Identify which cell holds the provided text, then report its (X, Y) central coordinate. 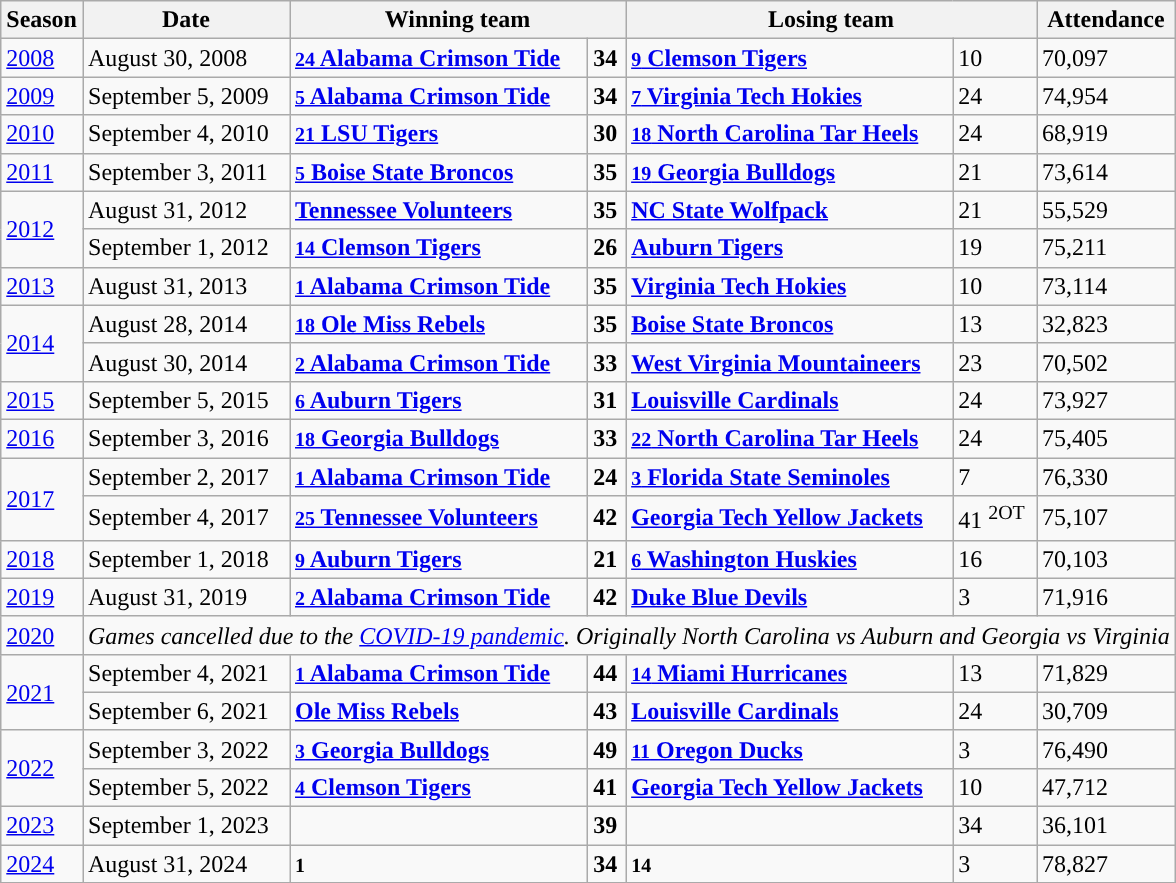
August 28, 2014 (186, 324)
44 (607, 673)
Auburn Tigers (790, 248)
September 1, 2012 (186, 248)
September 2, 2017 (186, 477)
19 (995, 248)
September 1, 2023 (186, 826)
41 2OT (995, 518)
9 Auburn Tigers (439, 559)
9 Clemson Tigers (790, 58)
18 North Carolina Tar Heels (790, 134)
2021 (42, 692)
73,614 (1106, 172)
70,103 (1106, 559)
6 Washington Huskies (790, 559)
September 5, 2015 (186, 400)
Attendance (1106, 20)
August 30, 2008 (186, 58)
73,114 (1106, 286)
18 Georgia Bulldogs (439, 438)
Boise State Broncos (790, 324)
55,529 (1106, 210)
23 (995, 362)
43 (607, 711)
2011 (42, 172)
36,101 (1106, 826)
Tennessee Volunteers (439, 210)
September 3, 2011 (186, 172)
74,954 (1106, 96)
47,712 (1106, 787)
September 1, 2018 (186, 559)
22 North Carolina Tar Heels (790, 438)
30 (607, 134)
2008 (42, 58)
3 Florida State Seminoles (790, 477)
West Virginia Mountaineers (790, 362)
2013 (42, 286)
75,405 (1106, 438)
2012 (42, 229)
2016 (42, 438)
76,330 (1106, 477)
24 Alabama Crimson Tide (439, 58)
49 (607, 749)
70,097 (1106, 58)
Season (42, 20)
August 30, 2014 (186, 362)
30,709 (1106, 711)
18 Ole Miss Rebels (439, 324)
Games cancelled due to the COVID-19 pandemic. Originally North Carolina vs Auburn and Georgia vs Virginia (628, 635)
71,829 (1106, 673)
76,490 (1106, 749)
August 31, 2024 (186, 864)
5 Boise State Broncos (439, 172)
16 (995, 559)
2020 (42, 635)
71,916 (1106, 597)
2024 (42, 864)
September 4, 2017 (186, 518)
September 3, 2022 (186, 749)
Date (186, 20)
NC State Wolfpack (790, 210)
68,919 (1106, 134)
2010 (42, 134)
21 LSU Tigers (439, 134)
25 Tennessee Volunteers (439, 518)
14 (790, 864)
Losing team (832, 20)
September 6, 2021 (186, 711)
14 Clemson Tigers (439, 248)
70,502 (1106, 362)
Winning team (458, 20)
September 5, 2022 (186, 787)
19 Georgia Bulldogs (790, 172)
32,823 (1106, 324)
2022 (42, 768)
August 31, 2013 (186, 286)
September 3, 2016 (186, 438)
Duke Blue Devils (790, 597)
September 5, 2009 (186, 96)
August 31, 2012 (186, 210)
2015 (42, 400)
August 31, 2019 (186, 597)
2019 (42, 597)
Ole Miss Rebels (439, 711)
5 Alabama Crimson Tide (439, 96)
78,827 (1106, 864)
14 Miami Hurricanes (790, 673)
6 Auburn Tigers (439, 400)
September 4, 2021 (186, 673)
2017 (42, 500)
11 Oregon Ducks (790, 749)
7 Virginia Tech Hokies (790, 96)
1 (439, 864)
3 Georgia Bulldogs (439, 749)
75,107 (1106, 518)
41 (607, 787)
39 (607, 826)
26 (607, 248)
73,927 (1106, 400)
2023 (42, 826)
2009 (42, 96)
2018 (42, 559)
Virginia Tech Hokies (790, 286)
2014 (42, 343)
4 Clemson Tigers (439, 787)
7 (995, 477)
September 4, 2010 (186, 134)
75,211 (1106, 248)
31 (607, 400)
